Scan for the cell matching the given text and deliver its (x, y) coordinate at center. 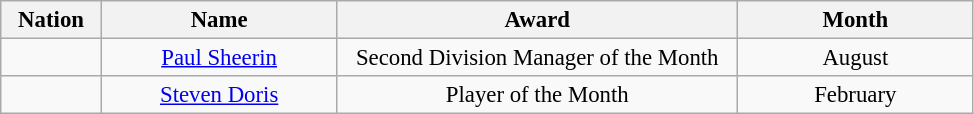
Month (856, 20)
Steven Doris (219, 95)
Award (538, 20)
Name (219, 20)
February (856, 95)
Nation (52, 20)
Second Division Manager of the Month (538, 58)
Player of the Month (538, 95)
August (856, 58)
Paul Sheerin (219, 58)
